Find where the given text appears and provide that cell's center as [X, Y] coordinate. 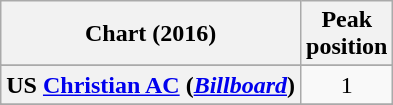
US Christian AC (Billboard) [151, 85]
1 [347, 85]
Chart (2016) [151, 34]
Peak position [347, 34]
